For the text-containing cell, return its midpoint in [x, y] coordinate format. 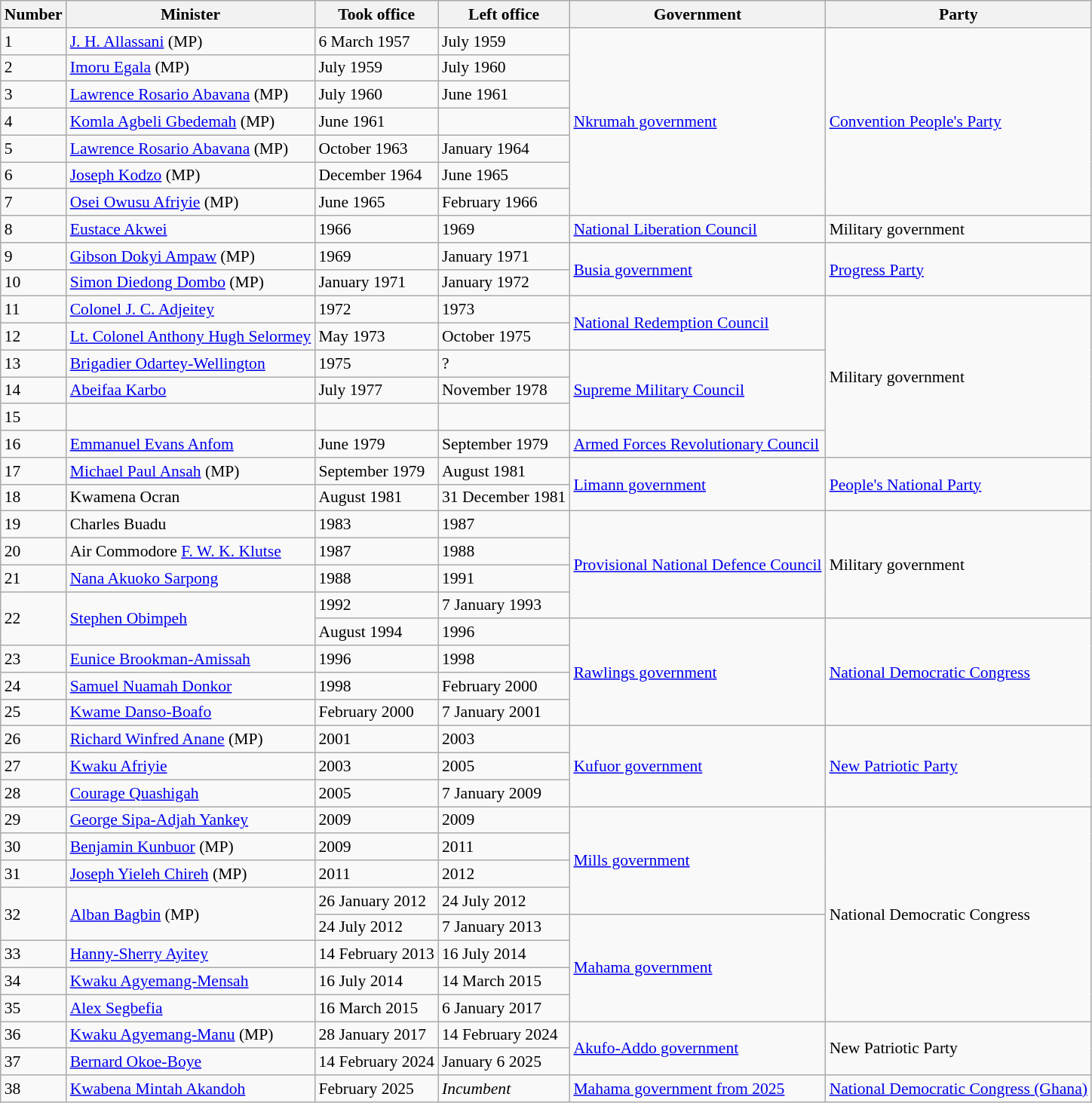
20 [33, 552]
Minister [191, 14]
Party [959, 14]
Left office [504, 14]
Joseph Kodzo (MP) [191, 176]
11 [33, 310]
2001 [376, 740]
10 [33, 283]
Kwamena Ocran [191, 498]
July 1977 [376, 391]
16 [33, 444]
Akufo-Addo government [697, 1048]
19 [33, 525]
6 [33, 176]
Eustace Akwei [191, 229]
Emmanuel Evans Anfom [191, 444]
35 [33, 1008]
May 1973 [376, 337]
2012 [504, 874]
Benjamin Kunbuor (MP) [191, 847]
21 [33, 578]
15 [33, 418]
Mills government [697, 860]
Hanny-Sherry Ayitey [191, 954]
18 [33, 498]
Gibson Dokyi Ampaw (MP) [191, 256]
31 December 1981 [504, 498]
People's National Party [959, 484]
August 1994 [376, 633]
30 [33, 847]
1983 [376, 525]
17 [33, 471]
22 [33, 618]
16 March 2015 [376, 1008]
January 1964 [504, 149]
Mahama government from 2025 [697, 1089]
6 March 1957 [376, 41]
9 [33, 256]
Took office [376, 14]
Simon Diedong Dombo (MP) [191, 283]
National Redemption Council [697, 323]
Richard Winfred Anane (MP) [191, 740]
27 [33, 767]
25 [33, 712]
37 [33, 1062]
January 1972 [504, 283]
6 January 2017 [504, 1008]
3 [33, 95]
Armed Forces Revolutionary Council [697, 444]
? [504, 363]
Alban Bagbin (MP) [191, 914]
Nkrumah government [697, 122]
Lt. Colonel Anthony Hugh Selormey [191, 337]
4 [33, 122]
Rawlings government [697, 673]
October 1963 [376, 149]
26 [33, 740]
Nana Akuoko Sarpong [191, 578]
2 [33, 68]
12 [33, 337]
1966 [376, 229]
June 1979 [376, 444]
Brigadier Odartey-Wellington [191, 363]
Eunice Brookman-Amissah [191, 659]
Government [697, 14]
1992 [376, 605]
October 1975 [504, 337]
34 [33, 982]
Samuel Nuamah Donkor [191, 686]
32 [33, 914]
28 [33, 793]
28 January 2017 [376, 1035]
Number [33, 14]
National Democratic Congress (Ghana) [959, 1089]
Kwaku Afriyie [191, 767]
1 [33, 41]
36 [33, 1035]
Komla Agbeli Gbedemah (MP) [191, 122]
29 [33, 820]
1991 [504, 578]
Limann government [697, 484]
Kufuor government [697, 766]
33 [33, 954]
December 1964 [376, 176]
Osei Owusu Afriyie (MP) [191, 203]
7 January 2001 [504, 712]
Provisional National Defence Council [697, 565]
5 [33, 149]
Kwame Danso-Boafo [191, 712]
23 [33, 659]
Busia government [697, 270]
Bernard Okoe-Boye [191, 1062]
Courage Quashigah [191, 793]
Kwaku Agyemang-Mensah [191, 982]
January 6 2025 [504, 1062]
7 [33, 203]
National Liberation Council [697, 229]
Kwaku Agyemang-Manu (MP) [191, 1035]
Michael Paul Ansah (MP) [191, 471]
13 [33, 363]
Mahama government [697, 967]
14 February 2013 [376, 954]
Joseph Yieleh Chireh (MP) [191, 874]
Progress Party [959, 270]
Colonel J. C. Adjeitey [191, 310]
14 March 2015 [504, 982]
J. H. Allassani (MP) [191, 41]
26 January 2012 [376, 901]
November 1978 [504, 391]
Abeifaa Karbo [191, 391]
Imoru Egala (MP) [191, 68]
February 2025 [376, 1089]
Alex Segbefia [191, 1008]
7 January 2009 [504, 793]
38 [33, 1089]
1975 [376, 363]
Incumbent [504, 1089]
Kwabena Mintah Akandoh [191, 1089]
February 1966 [504, 203]
24 [33, 686]
14 [33, 391]
Stephen Obimpeh [191, 618]
Air Commodore F. W. K. Klutse [191, 552]
Convention People's Party [959, 122]
1972 [376, 310]
Supreme Military Council [697, 391]
Charles Buadu [191, 525]
7 January 2013 [504, 927]
31 [33, 874]
1973 [504, 310]
7 January 1993 [504, 605]
8 [33, 229]
George Sipa-Adjah Yankey [191, 820]
